Identify which cell holds the provided text, then report its (x, y) central coordinate. 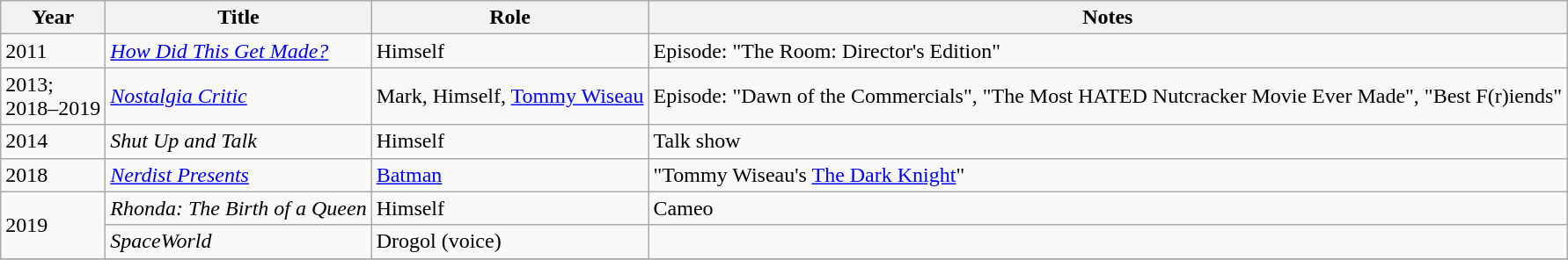
Rhonda: The Birth of a Queen (238, 208)
Shut Up and Talk (238, 141)
2019 (53, 225)
2014 (53, 141)
Nerdist Presents (238, 175)
SpaceWorld (238, 242)
Talk show (1108, 141)
Title (238, 18)
Nostalgia Critic (238, 97)
Role (510, 18)
Cameo (1108, 208)
"Tommy Wiseau's The Dark Knight" (1108, 175)
How Did This Get Made? (238, 51)
Episode: "The Room: Director's Edition" (1108, 51)
2011 (53, 51)
2013; 2018–2019 (53, 97)
Batman (510, 175)
Notes (1108, 18)
Episode: "Dawn of the Commercials", "The Most HATED Nutcracker Movie Ever Made", "Best F(r)iends" (1108, 97)
2018 (53, 175)
Year (53, 18)
Drogol (voice) (510, 242)
Mark, Himself, Tommy Wiseau (510, 97)
